Pinpoint the cell where the given text exists, returning its (X, Y) midpoint coordinate. 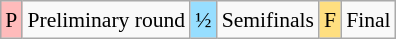
Semifinals (268, 20)
½ (203, 20)
P (11, 20)
Preliminary round (106, 20)
F (330, 20)
Final (368, 20)
